Detect which cell encompasses the target text, then output its (X, Y) center coordinate. 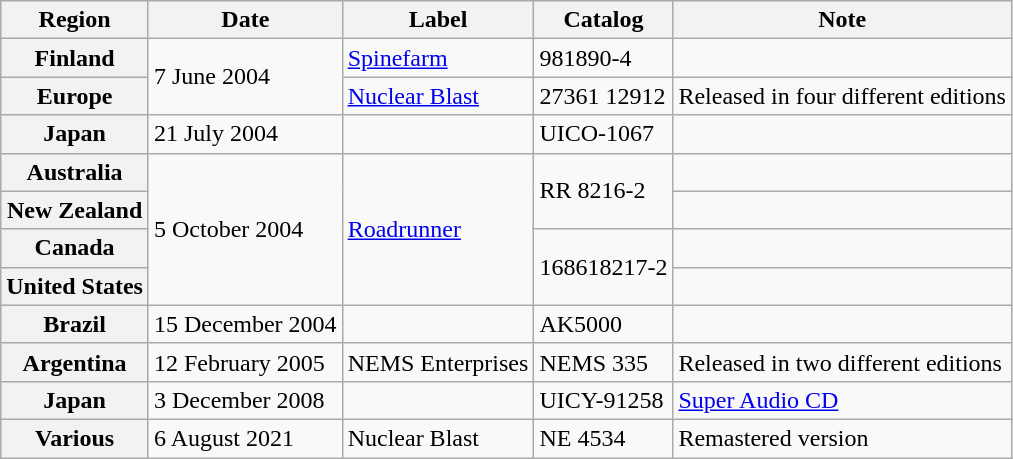
New Zealand (75, 210)
UICO-1067 (604, 134)
5 October 2004 (245, 229)
Spinefarm (438, 58)
Remastered version (842, 438)
NEMS Enterprises (438, 362)
RR 8216-2 (604, 191)
7 June 2004 (245, 77)
Super Audio CD (842, 400)
21 July 2004 (245, 134)
Australia (75, 172)
Region (75, 20)
UICY-91258 (604, 400)
6 August 2021 (245, 438)
Roadrunner (438, 229)
NE 4534 (604, 438)
3 December 2008 (245, 400)
15 December 2004 (245, 324)
Catalog (604, 20)
12 February 2005 (245, 362)
Various (75, 438)
Released in two different editions (842, 362)
Label (438, 20)
Europe (75, 96)
Note (842, 20)
981890-4 (604, 58)
Argentina (75, 362)
Canada (75, 248)
United States (75, 286)
Released in four different editions (842, 96)
Finland (75, 58)
AK5000 (604, 324)
Date (245, 20)
168618217-2 (604, 267)
27361 12912 (604, 96)
NEMS 335 (604, 362)
Brazil (75, 324)
